For the text-containing cell, return its midpoint in [x, y] coordinate format. 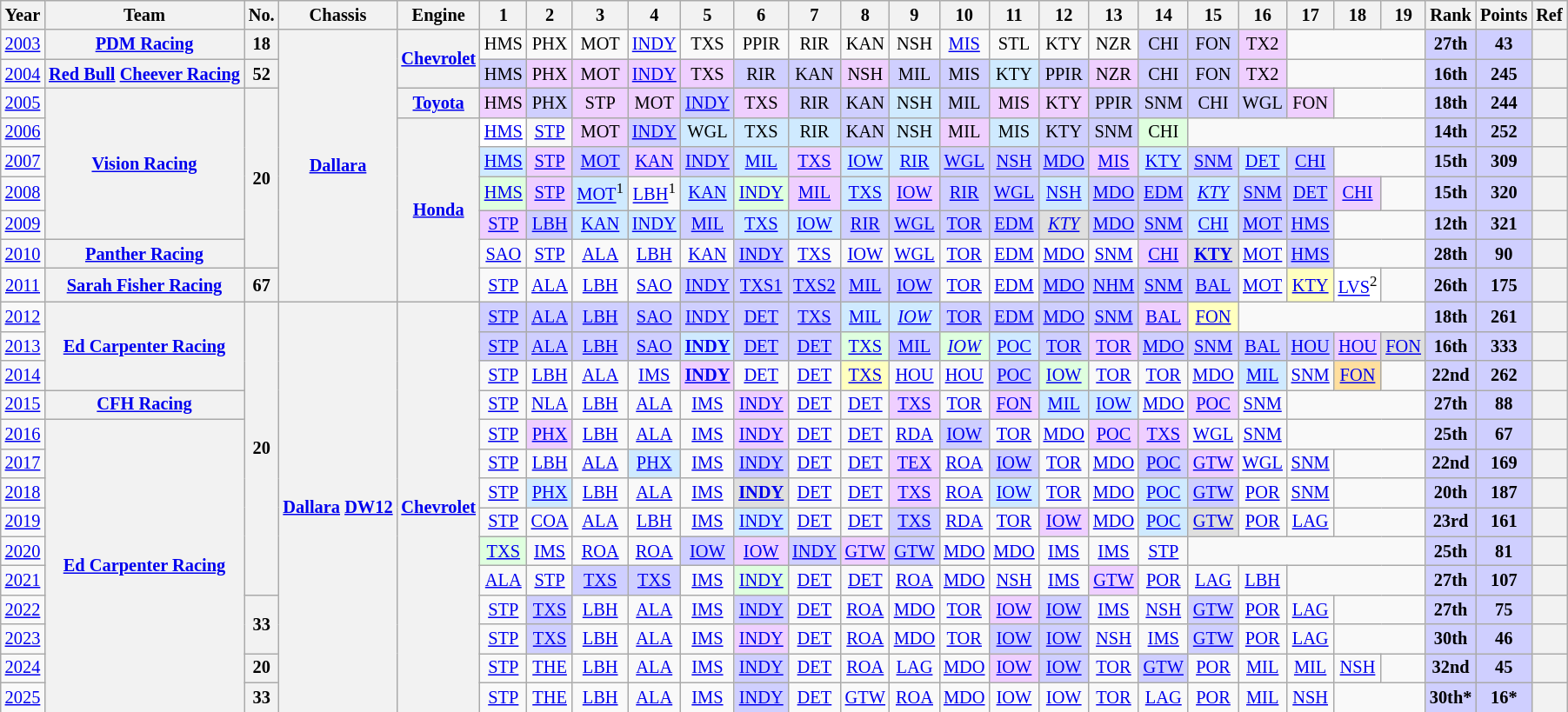
20th [1451, 492]
6 [761, 15]
161 [1504, 522]
2017 [23, 463]
2007 [23, 162]
320 [1504, 193]
10 [964, 15]
52 [262, 74]
2016 [23, 434]
2015 [23, 404]
2022 [23, 609]
321 [1504, 224]
2013 [23, 346]
23rd [1451, 522]
45 [1504, 668]
Honda [438, 210]
2020 [23, 551]
4 [654, 15]
2021 [23, 580]
Dallara [338, 166]
244 [1504, 103]
Chassis [338, 15]
12th [1451, 224]
175 [1504, 285]
262 [1504, 376]
2023 [23, 639]
LVS2 [1358, 285]
15 [1212, 15]
107 [1504, 580]
2025 [23, 697]
26th [1451, 285]
8 [865, 15]
CFH Racing [144, 404]
88 [1504, 404]
2008 [23, 193]
81 [1504, 551]
Sarah Fisher Racing [144, 285]
TXS2 [814, 285]
MOT1 [600, 193]
Dallara DW12 [338, 508]
Engine [438, 15]
309 [1504, 162]
Ref [1549, 15]
2011 [23, 285]
Rank [1451, 15]
9 [915, 15]
LBH1 [654, 193]
TXS1 [761, 285]
3 [600, 15]
2005 [23, 103]
Year [23, 15]
Panther Racing [144, 254]
PDM Racing [144, 44]
30th* [1451, 697]
2009 [23, 224]
333 [1504, 346]
75 [1504, 609]
NLA [550, 404]
2024 [23, 668]
30th [1451, 639]
13 [1113, 15]
2006 [23, 132]
Team [144, 15]
Vision Racing [144, 163]
STL [1014, 44]
11 [1014, 15]
2003 [23, 44]
28th [1451, 254]
NHM [1113, 285]
5 [708, 15]
2 [550, 15]
2012 [23, 317]
245 [1504, 74]
169 [1504, 463]
19 [1403, 15]
2014 [23, 376]
2019 [23, 522]
2010 [23, 254]
2004 [23, 74]
90 [1504, 254]
261 [1504, 317]
187 [1504, 492]
12 [1064, 15]
252 [1504, 132]
16 [1263, 15]
16* [1504, 697]
COA [550, 522]
Toyota [438, 103]
14 [1164, 15]
14th [1451, 132]
Points [1504, 15]
46 [1504, 639]
No. [262, 15]
17 [1311, 15]
2018 [23, 492]
7 [814, 15]
32nd [1451, 668]
TEX [915, 463]
Red Bull Cheever Racing [144, 74]
1 [504, 15]
43 [1504, 44]
